From the cell containing the given text, extract its center point as [x, y] coordinate. 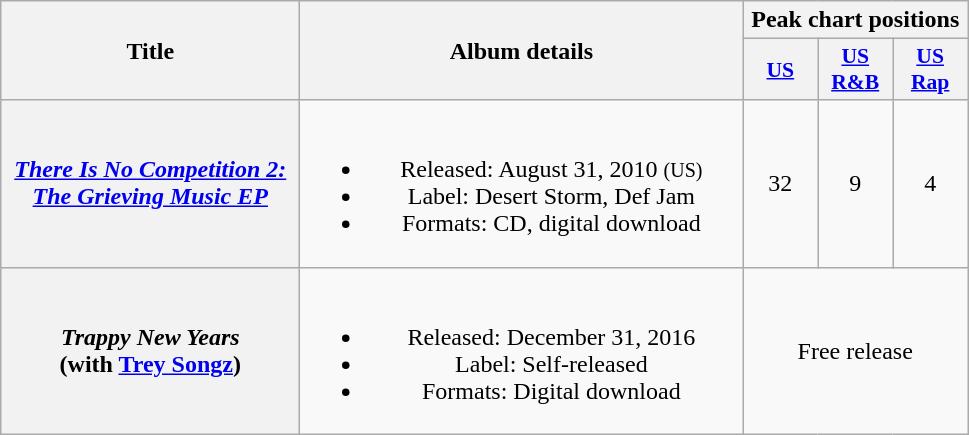
4 [930, 184]
Released: August 31, 2010 (US)Label: Desert Storm, Def JamFormats: CD, digital download [522, 184]
Trappy New Years(with Trey Songz) [150, 350]
Peak chart positions [856, 20]
32 [780, 184]
There Is No Competition 2: The Grieving Music EP [150, 184]
US [780, 70]
9 [856, 184]
USR&B [856, 70]
USRap [930, 70]
Released: December 31, 2016Label: Self-releasedFormats: Digital download [522, 350]
Free release [856, 350]
Title [150, 50]
Album details [522, 50]
